For the text-containing cell, return its midpoint in (x, y) coordinate format. 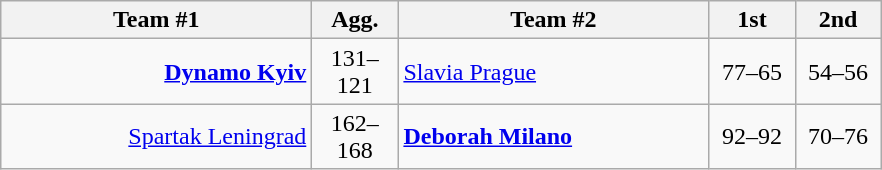
162–168 (355, 136)
Team #2 (554, 20)
Agg. (355, 20)
92–92 (752, 136)
2nd (838, 20)
Team #1 (156, 20)
77–65 (752, 72)
Slavia Prague (554, 72)
Spartak Leningrad (156, 136)
Dynamo Kyiv (156, 72)
54–56 (838, 72)
70–76 (838, 136)
1st (752, 20)
131–121 (355, 72)
Deborah Milano (554, 136)
